Pinpoint the cell where the given text exists, returning its (x, y) midpoint coordinate. 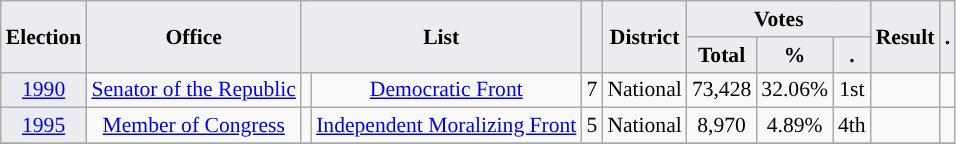
1st (852, 90)
Office (194, 36)
District (644, 36)
Member of Congress (194, 126)
5 (592, 126)
73,428 (722, 90)
% (794, 55)
Result (906, 36)
Independent Moralizing Front (446, 126)
4th (852, 126)
8,970 (722, 126)
Democratic Front (446, 90)
Senator of the Republic (194, 90)
4.89% (794, 126)
Votes (779, 19)
Election (44, 36)
List (441, 36)
7 (592, 90)
1990 (44, 90)
32.06% (794, 90)
1995 (44, 126)
Total (722, 55)
